Locate the cell with the specified text and output its (x, y) center coordinate. 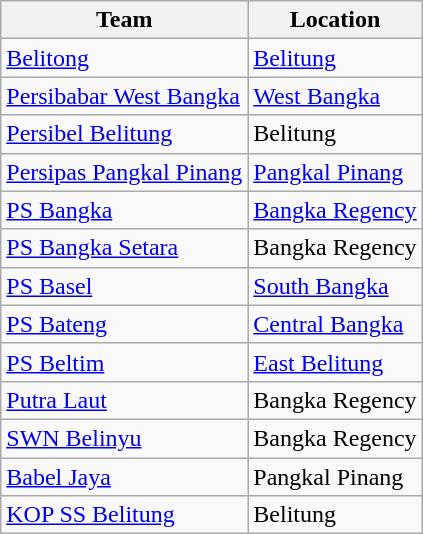
SWN Belinyu (124, 438)
Belitong (124, 58)
PS Bangka Setara (124, 248)
Central Bangka (335, 324)
Putra Laut (124, 400)
South Bangka (335, 286)
East Belitung (335, 362)
PS Basel (124, 286)
KOP SS Belitung (124, 515)
PS Beltim (124, 362)
Persibabar West Bangka (124, 96)
Team (124, 20)
PS Bateng (124, 324)
Persipas Pangkal Pinang (124, 172)
PS Bangka (124, 210)
Babel Jaya (124, 477)
West Bangka (335, 96)
Location (335, 20)
Persibel Belitung (124, 134)
